Capture the cell that displays the provided text and extract its [x, y] central coordinate. 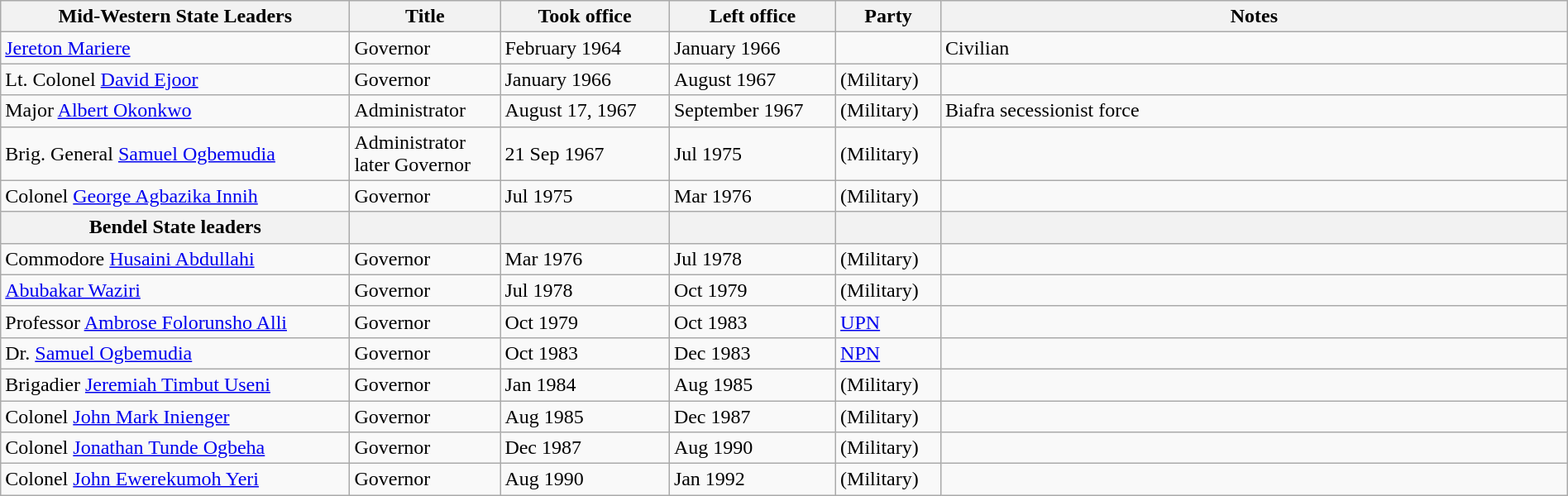
Colonel John Ewerekumoh Yeri [175, 479]
Took office [585, 17]
Colonel John Mark Inienger [175, 416]
Left office [753, 17]
September 1967 [753, 111]
Notes [1254, 17]
February 1964 [585, 48]
Abubakar Waziri [175, 290]
Administrator [425, 111]
Biafra secessionist force [1254, 111]
Jereton Mariere [175, 48]
Major Albert Okonkwo [175, 111]
August 1967 [753, 79]
Commodore Husaini Abdullahi [175, 259]
Dr. Samuel Ogbemudia [175, 353]
Colonel Jonathan Tunde Ogbeha [175, 448]
Dec 1983 [753, 353]
Jan 1992 [753, 479]
21 Sep 1967 [585, 154]
Party [888, 17]
Civilian [1254, 48]
Professor Ambrose Folorunsho Alli [175, 322]
Colonel George Agbazika Innih [175, 196]
UPN [888, 322]
Jan 1984 [585, 384]
Brig. General Samuel Ogbemudia [175, 154]
Mid-Western State Leaders [175, 17]
Lt. Colonel David Ejoor [175, 79]
Brigadier Jeremiah Timbut Useni [175, 384]
Bendel State leaders [175, 227]
August 17, 1967 [585, 111]
Administratorlater Governor [425, 154]
Title [425, 17]
NPN [888, 353]
